Locate the cell with the specified text and output its [x, y] center coordinate. 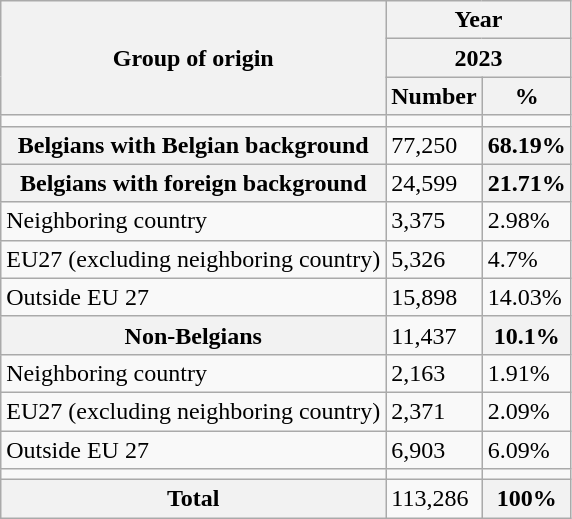
Number [434, 96]
2023 [478, 58]
11,437 [434, 335]
% [526, 96]
100% [526, 499]
68.19% [526, 145]
1.91% [526, 373]
5,326 [434, 259]
4.7% [526, 259]
24,599 [434, 183]
2.98% [526, 221]
2,163 [434, 373]
Group of origin [194, 58]
77,250 [434, 145]
Non-Belgians [194, 335]
Total [194, 499]
113,286 [434, 499]
Belgians with foreign background [194, 183]
15,898 [434, 297]
2.09% [526, 411]
14.03% [526, 297]
2,371 [434, 411]
3,375 [434, 221]
6,903 [434, 449]
10.1% [526, 335]
Belgians with Belgian background [194, 145]
6.09% [526, 449]
Year [478, 20]
21.71% [526, 183]
